Capture the cell that displays the provided text and extract its [X, Y] central coordinate. 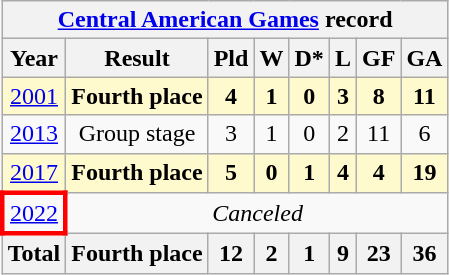
Pld [231, 58]
Group stage [137, 134]
L [342, 58]
12 [231, 254]
W [272, 58]
GA [424, 58]
2001 [34, 96]
36 [424, 254]
Canceled [257, 214]
Result [137, 58]
2017 [34, 173]
GF [378, 58]
19 [424, 173]
Year [34, 58]
9 [342, 254]
2022 [34, 214]
5 [231, 173]
D* [309, 58]
23 [378, 254]
2013 [34, 134]
Central American Games record [225, 20]
Total [34, 254]
6 [424, 134]
8 [378, 96]
